From the cell containing the given text, extract its center point as (x, y) coordinate. 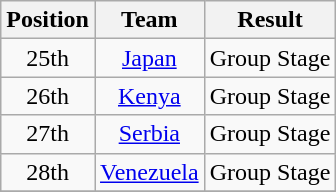
25th (48, 58)
Position (48, 20)
Venezuela (149, 172)
Kenya (149, 96)
Japan (149, 58)
26th (48, 96)
27th (48, 134)
Result (270, 20)
28th (48, 172)
Team (149, 20)
Serbia (149, 134)
